Search for the cell housing the specified text and yield its (X, Y) center coordinate. 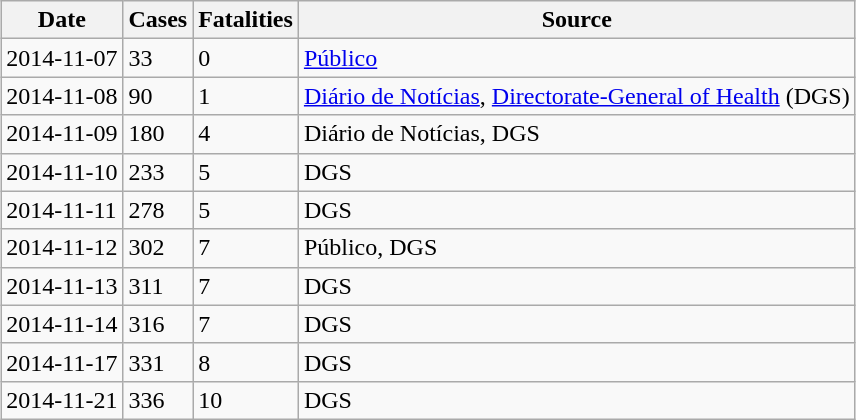
2014-11-21 (62, 400)
180 (158, 134)
316 (158, 324)
2014-11-09 (62, 134)
233 (158, 172)
2014-11-11 (62, 210)
2014-11-08 (62, 96)
Cases (158, 20)
10 (246, 400)
33 (158, 58)
8 (246, 362)
Público (576, 58)
4 (246, 134)
2014-11-12 (62, 248)
Diário de Notícias, DGS (576, 134)
90 (158, 96)
331 (158, 362)
302 (158, 248)
2014-11-10 (62, 172)
336 (158, 400)
2014-11-07 (62, 58)
278 (158, 210)
2014-11-14 (62, 324)
Date (62, 20)
Diário de Notícias, Directorate-General of Health (DGS) (576, 96)
Source (576, 20)
Público, DGS (576, 248)
1 (246, 96)
311 (158, 286)
2014-11-13 (62, 286)
Fatalities (246, 20)
0 (246, 58)
2014-11-17 (62, 362)
